Return the (X, Y) coordinate for the center point of the cell that contains the specified text.  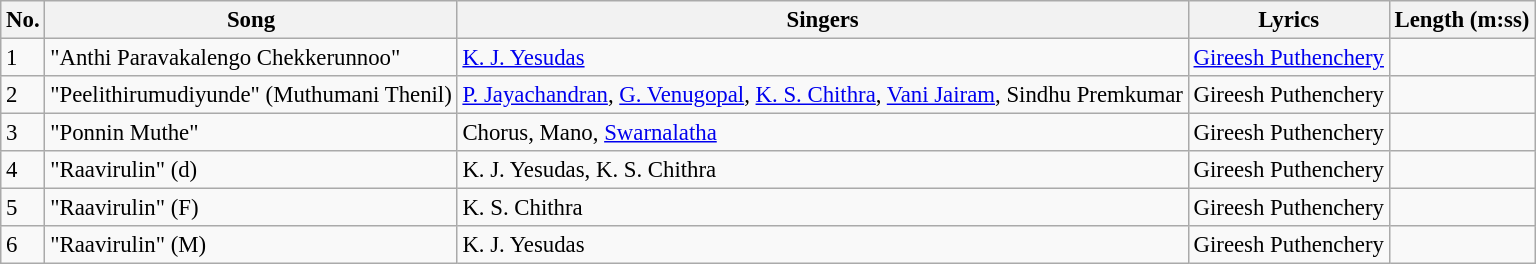
No. (23, 20)
K. S. Chithra (822, 208)
5 (23, 208)
1 (23, 58)
3 (23, 133)
"Raavirulin" (F) (251, 208)
"Raavirulin" (M) (251, 245)
K. J. Yesudas, K. S. Chithra (822, 170)
Chorus, Mano, Swarnalatha (822, 133)
6 (23, 245)
"Ponnin Muthe" (251, 133)
2 (23, 95)
Singers (822, 20)
"Raavirulin" (d) (251, 170)
4 (23, 170)
P. Jayachandran, G. Venugopal, K. S. Chithra, Vani Jairam, Sindhu Premkumar (822, 95)
Lyrics (1288, 20)
Song (251, 20)
"Peelithirumudiyunde" (Muthumani Thenil) (251, 95)
Length (m:ss) (1462, 20)
"Anthi Paravakalengo Chekkerunnoo" (251, 58)
